For the text-containing cell, return its midpoint in [X, Y] coordinate format. 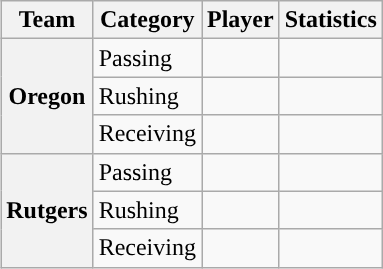
Statistics [330, 20]
Category [147, 20]
Rutgers [47, 210]
Player [241, 20]
Team [47, 20]
Oregon [47, 96]
